Provide the [X, Y] coordinate of the cell's center where the given text is located.  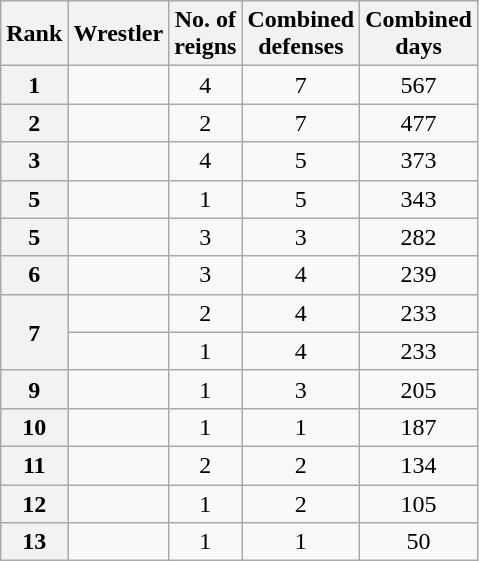
Combineddefenses [301, 34]
No. ofreigns [206, 34]
Rank [34, 34]
6 [34, 275]
343 [419, 199]
282 [419, 237]
567 [419, 85]
Combineddays [419, 34]
205 [419, 389]
11 [34, 465]
10 [34, 427]
373 [419, 161]
187 [419, 427]
477 [419, 123]
134 [419, 465]
Wrestler [118, 34]
9 [34, 389]
12 [34, 503]
13 [34, 542]
239 [419, 275]
105 [419, 503]
50 [419, 542]
